Locate the cell with the specified text and output its (x, y) center coordinate. 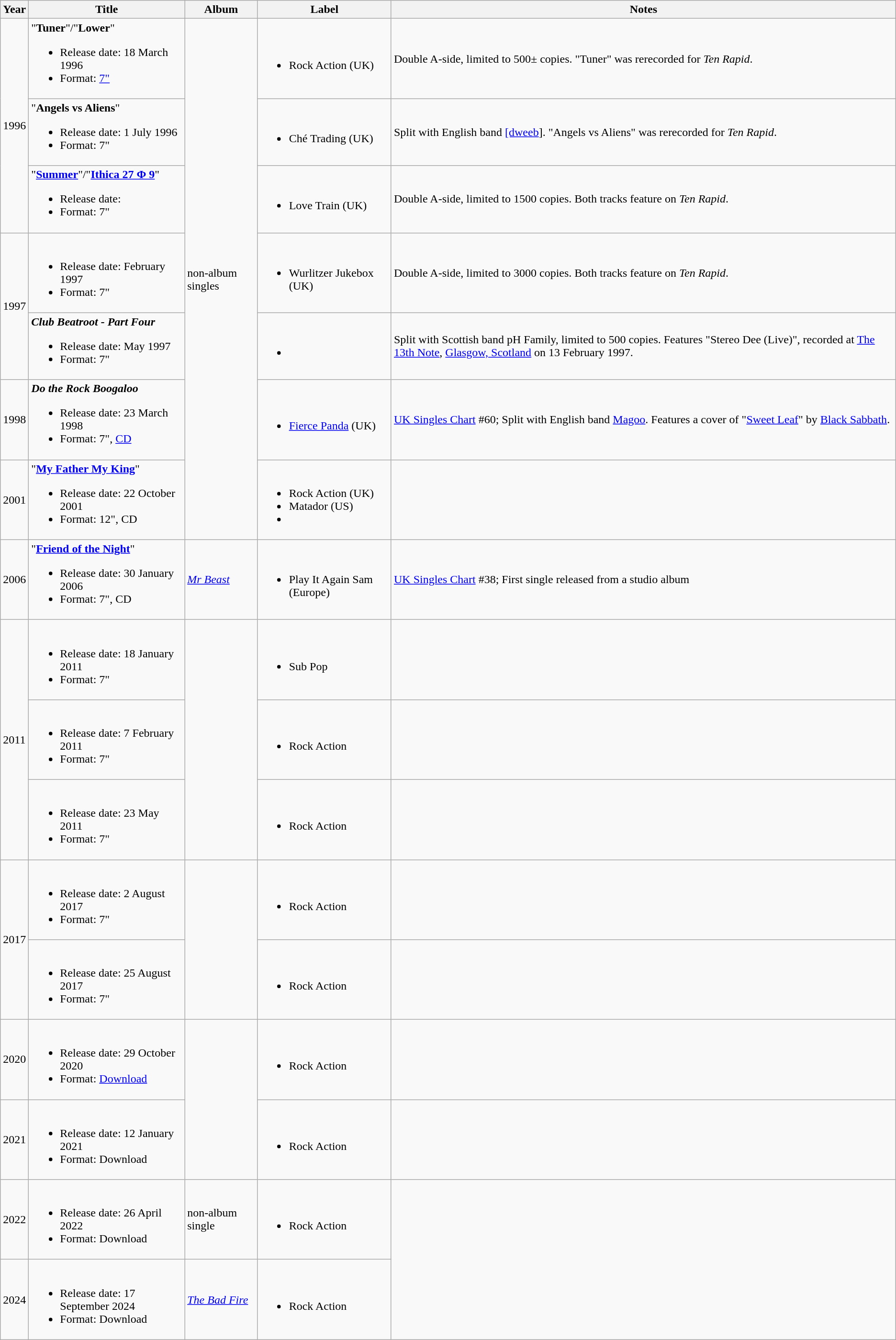
2017 (14, 940)
"Friend of the Night"Release date: 30 January 2006Format: 7", CD (107, 579)
2006 (14, 579)
Double A-side, limited to 500± copies. "Tuner" was rerecorded for Ten Rapid. (643, 58)
2022 (14, 1220)
Release date: 29 October 2020Format: Download (107, 1060)
UK Singles Chart #60; Split with English band Magoo. Features a cover of "Sweet Leaf" by Black Sabbath. (643, 419)
Release date: 23 May 2011Format: 7" (107, 820)
Club Beatroot - Part FourRelease date: May 1997Format: 7" (107, 346)
"My Father My King"Release date: 22 October 2001Format: 12", CD (107, 500)
Year (14, 10)
2001 (14, 500)
Release date: 12 January 2021Format: Download (107, 1139)
Mr Beast (221, 579)
2011 (14, 739)
Release date: 18 January 2011Format: 7" (107, 660)
Album (221, 10)
Release date: February 1997Format: 7" (107, 273)
2024 (14, 1299)
Release date: 7 February 2011Format: 7" (107, 739)
UK Singles Chart #38; First single released from a studio album (643, 579)
Sub Pop (325, 660)
Wurlitzer Jukebox (UK) (325, 273)
Ché Trading (UK) (325, 132)
Release date: 25 August 2017Format: 7" (107, 980)
Notes (643, 10)
"Angels vs Aliens"Release date: 1 July 1996Format: 7" (107, 132)
1998 (14, 419)
Title (107, 10)
non-album singles (221, 279)
Release date: 2 August 2017Format: 7" (107, 900)
"Tuner"/"Lower"Release date: 18 March 1996Format: 7" (107, 58)
non-album single (221, 1220)
Rock Action (UK) (325, 58)
1997 (14, 306)
2020 (14, 1060)
Double A-side, limited to 1500 copies. Both tracks feature on Ten Rapid. (643, 199)
Double A-side, limited to 3000 copies. Both tracks feature on Ten Rapid. (643, 273)
Do the Rock BoogalooRelease date: 23 March 1998Format: 7", CD (107, 419)
Label (325, 10)
Fierce Panda (UK) (325, 419)
1996 (14, 125)
Release date: 17 September 2024Format: Download (107, 1299)
Love Train (UK) (325, 199)
2021 (14, 1139)
Split with English band [dweeb]. "Angels vs Aliens" was rerecorded for Ten Rapid. (643, 132)
Play It Again Sam (Europe) (325, 579)
"Summer"/"Ithica 27 Φ 9"Release date: Format: 7" (107, 199)
Rock Action (UK)Matador (US) (325, 500)
The Bad Fire (221, 1299)
Release date: 26 April 2022Format: Download (107, 1220)
